Provide the [X, Y] coordinate of the cell's center where the given text is located.  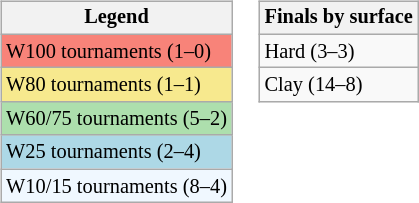
Legend [116, 18]
W100 tournaments (1–0) [116, 51]
W25 tournaments (2–4) [116, 152]
Clay (14–8) [339, 85]
W60/75 tournaments (5–2) [116, 119]
W80 tournaments (1–1) [116, 85]
W10/15 tournaments (8–4) [116, 186]
Hard (3–3) [339, 51]
Finals by surface [339, 18]
